Locate the cell with the specified text and output its (x, y) center coordinate. 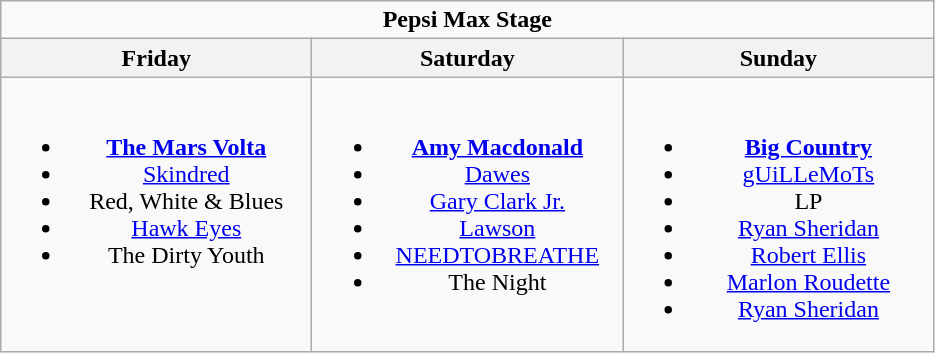
Saturday (468, 58)
Amy MacdonaldDawesGary Clark Jr.LawsonNEEDTOBREATHEThe Night (468, 214)
Sunday (778, 58)
The Mars VoltaSkindredRed, White & BluesHawk EyesThe Dirty Youth (156, 214)
Big CountrygUiLLeMoTsLPRyan SheridanRobert EllisMarlon RoudetteRyan Sheridan (778, 214)
Pepsi Max Stage (468, 20)
Friday (156, 58)
